Return the [x, y] coordinate for the center point of the cell that contains the specified text.  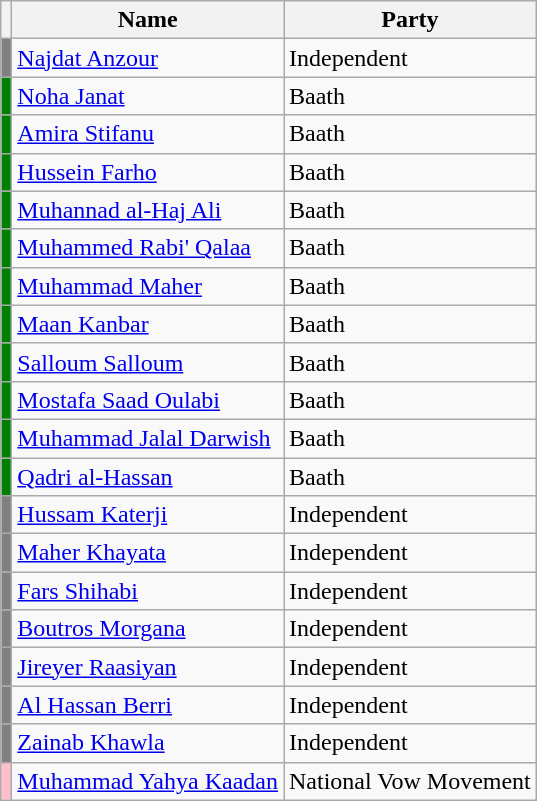
Fars Shihabi [148, 591]
Maan Kanbar [148, 324]
Boutros Morgana [148, 629]
Zainab Khawla [148, 743]
National Vow Movement [410, 781]
Al Hassan Berri [148, 705]
Maher Khayata [148, 553]
Party [410, 20]
Hussein Farho [148, 172]
Noha Janat [148, 96]
Amira Stifanu [148, 134]
Qadri al-Hassan [148, 477]
Salloum Salloum [148, 362]
Muhammad Maher [148, 286]
Hussam Katerji [148, 515]
Muhannad al-Haj Ali [148, 210]
Muhammad Jalal Darwish [148, 438]
Muhammed Rabi' Qalaa [148, 248]
Muhammad Yahya Kaadan [148, 781]
Najdat Anzour [148, 58]
Mostafa Saad Oulabi [148, 400]
Jireyer Raasiyan [148, 667]
Name [148, 20]
